For the text-containing cell, return its midpoint in (X, Y) coordinate format. 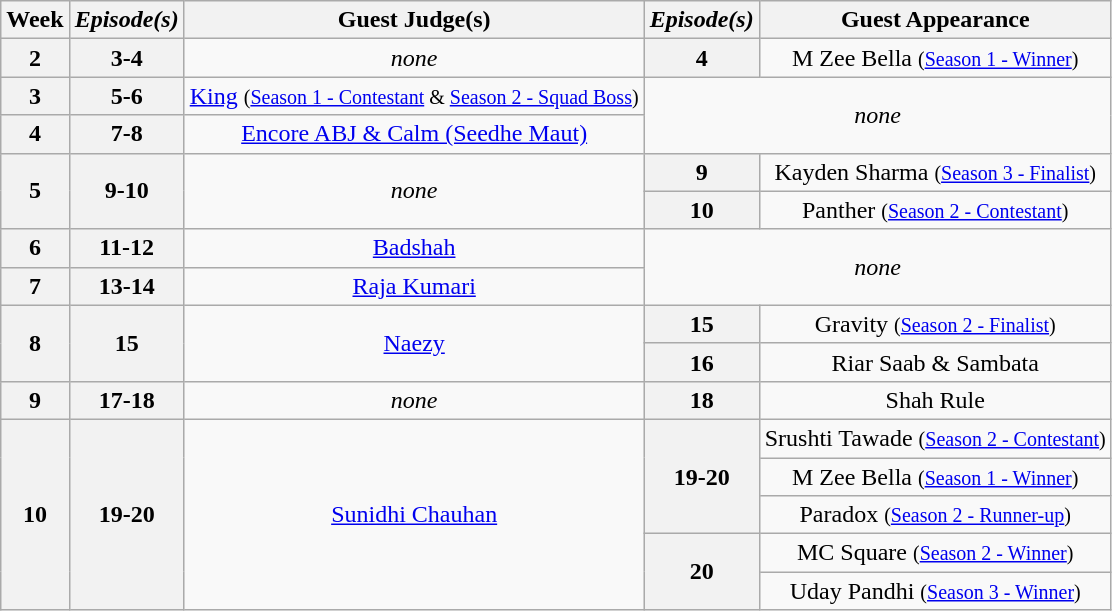
7-8 (126, 134)
9-10 (126, 191)
5-6 (126, 96)
3-4 (126, 58)
Panther (Season 2 - Contestant) (935, 210)
Kayden Sharma (Season 3 - Finalist) (935, 172)
Raja Kumari (414, 286)
Gravity (Season 2 - Finalist) (935, 324)
3 (35, 96)
King (Season 1 - Contestant & Season 2 - Squad Boss) (414, 96)
17-18 (126, 400)
Riar Saab & Sambata (935, 362)
13-14 (126, 286)
Encore ABJ & Calm (Seedhe Maut) (414, 134)
Badshah (414, 248)
Uday Pandhi (Season 3 - Winner) (935, 591)
Guest Appearance (935, 20)
Srushti Tawade (Season 2 - Contestant) (935, 438)
7 (35, 286)
18 (702, 400)
Paradox (Season 2 - Runner-up) (935, 515)
Guest Judge(s) (414, 20)
Shah Rule (935, 400)
MC Square (Season 2 - Winner) (935, 553)
Week (35, 20)
20 (702, 572)
Sunidhi Chauhan (414, 514)
Naezy (414, 343)
5 (35, 191)
11-12 (126, 248)
16 (702, 362)
2 (35, 58)
8 (35, 343)
6 (35, 248)
